Output the [x, y] coordinate of the center of the cell containing the given text.  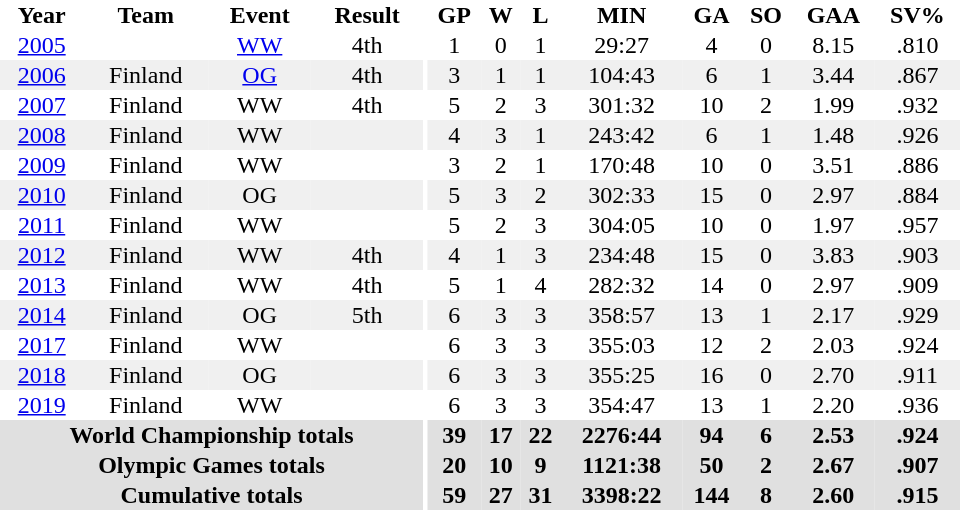
L [541, 15]
8 [766, 495]
2.70 [834, 375]
GP [454, 15]
.936 [918, 405]
1121:38 [621, 465]
.957 [918, 225]
2009 [42, 165]
59 [454, 495]
SV% [918, 15]
3.44 [834, 75]
.886 [918, 165]
Team [146, 15]
355:25 [621, 375]
282:32 [621, 285]
355:03 [621, 345]
27 [501, 495]
.929 [918, 315]
17 [501, 435]
304:05 [621, 225]
22 [541, 435]
170:48 [621, 165]
94 [712, 435]
SO [766, 15]
354:47 [621, 405]
2.67 [834, 465]
2018 [42, 375]
.915 [918, 495]
39 [454, 435]
2006 [42, 75]
2017 [42, 345]
.903 [918, 255]
16 [712, 375]
144 [712, 495]
301:32 [621, 105]
2019 [42, 405]
Event [260, 15]
3.83 [834, 255]
Year [42, 15]
MIN [621, 15]
.911 [918, 375]
.907 [918, 465]
3.51 [834, 165]
2005 [42, 45]
5th [367, 315]
104:43 [621, 75]
243:42 [621, 135]
3398:22 [621, 495]
234:48 [621, 255]
29:27 [621, 45]
2008 [42, 135]
.884 [918, 195]
12 [712, 345]
2013 [42, 285]
302:33 [621, 195]
1.97 [834, 225]
2.03 [834, 345]
Result [367, 15]
.926 [918, 135]
2.60 [834, 495]
2014 [42, 315]
2.17 [834, 315]
2007 [42, 105]
8.15 [834, 45]
GA [712, 15]
14 [712, 285]
GAA [834, 15]
1.99 [834, 105]
2010 [42, 195]
Cumulative totals [212, 495]
2276:44 [621, 435]
.810 [918, 45]
World Championship totals [212, 435]
2.20 [834, 405]
2012 [42, 255]
.909 [918, 285]
Olympic Games totals [212, 465]
2011 [42, 225]
.867 [918, 75]
358:57 [621, 315]
31 [541, 495]
9 [541, 465]
2.53 [834, 435]
.932 [918, 105]
20 [454, 465]
50 [712, 465]
W [501, 15]
1.48 [834, 135]
